Return [x, y] of the center of cell containing provided text 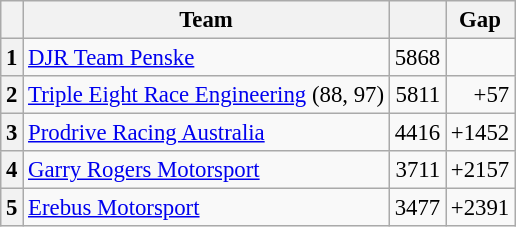
3477 [417, 208]
3 [12, 133]
Triple Eight Race Engineering (88, 97) [206, 95]
Team [206, 20]
Garry Rogers Motorsport [206, 170]
Gap [480, 20]
DJR Team Penske [206, 58]
2 [12, 95]
5 [12, 208]
Erebus Motorsport [206, 208]
+2391 [480, 208]
4416 [417, 133]
1 [12, 58]
3711 [417, 170]
+57 [480, 95]
5811 [417, 95]
Prodrive Racing Australia [206, 133]
4 [12, 170]
+1452 [480, 133]
5868 [417, 58]
+2157 [480, 170]
